From the cell containing the given text, extract its center point as [X, Y] coordinate. 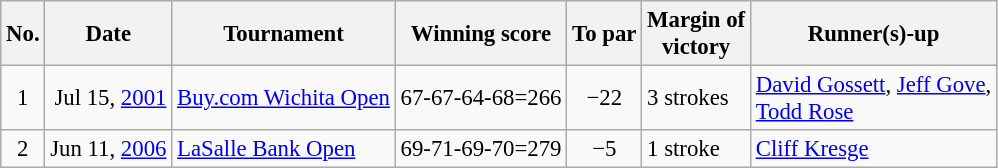
Jun 11, 2006 [108, 149]
Jul 15, 2001 [108, 98]
Tournament [284, 34]
David Gossett, Jeff Gove, Todd Rose [873, 98]
1 [23, 98]
3 strokes [696, 98]
Winning score [481, 34]
Buy.com Wichita Open [284, 98]
69-71-69-70=279 [481, 149]
Cliff Kresge [873, 149]
−5 [604, 149]
Runner(s)-up [873, 34]
LaSalle Bank Open [284, 149]
−22 [604, 98]
Date [108, 34]
2 [23, 149]
No. [23, 34]
67-67-64-68=266 [481, 98]
Margin ofvictory [696, 34]
1 stroke [696, 149]
To par [604, 34]
